Search for the cell housing the specified text and yield its (X, Y) center coordinate. 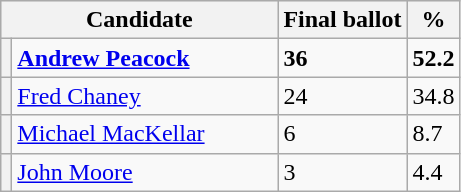
4.4 (434, 172)
3 (342, 172)
34.8 (434, 96)
Final ballot (342, 20)
Michael MacKellar (145, 134)
36 (342, 58)
John Moore (145, 172)
52.2 (434, 58)
Andrew Peacock (145, 58)
6 (342, 134)
Candidate (140, 20)
Fred Chaney (145, 96)
% (434, 20)
8.7 (434, 134)
24 (342, 96)
